Identify which cell holds the provided text, then report its (X, Y) central coordinate. 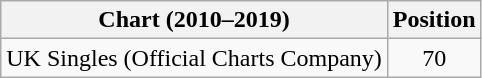
70 (434, 58)
Position (434, 20)
Chart (2010–2019) (194, 20)
UK Singles (Official Charts Company) (194, 58)
